For the text-containing cell, return its midpoint in [x, y] coordinate format. 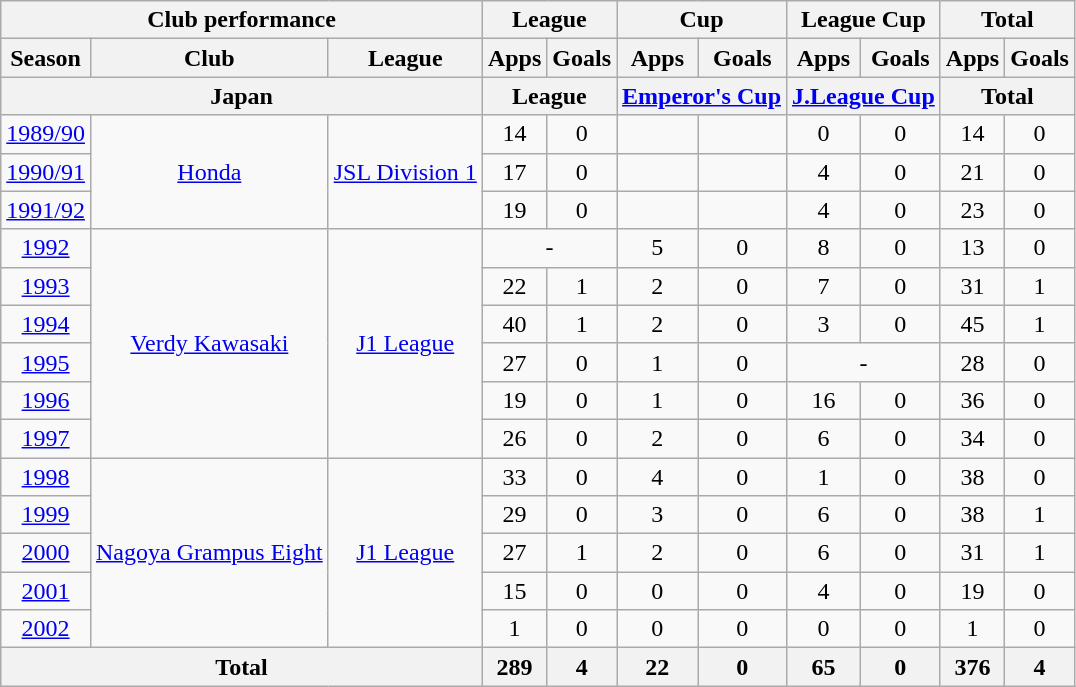
1990/91 [46, 172]
1995 [46, 362]
1993 [46, 286]
Emperor's Cup [702, 96]
J.League Cup [864, 96]
17 [514, 172]
2002 [46, 629]
13 [972, 248]
15 [514, 591]
Japan [242, 96]
5 [658, 248]
JSL Division 1 [405, 172]
65 [824, 667]
289 [514, 667]
34 [972, 438]
36 [972, 400]
26 [514, 438]
Season [46, 58]
8 [824, 248]
45 [972, 324]
28 [972, 362]
1997 [46, 438]
1992 [46, 248]
23 [972, 210]
29 [514, 515]
Verdy Kawasaki [209, 343]
Club performance [242, 20]
Cup [702, 20]
2000 [46, 553]
1999 [46, 515]
Club [209, 58]
376 [972, 667]
Nagoya Grampus Eight [209, 553]
7 [824, 286]
33 [514, 477]
40 [514, 324]
1991/92 [46, 210]
League Cup [864, 20]
21 [972, 172]
1998 [46, 477]
1989/90 [46, 134]
1994 [46, 324]
Honda [209, 172]
2001 [46, 591]
1996 [46, 400]
16 [824, 400]
